Capture the cell that displays the provided text and extract its (X, Y) central coordinate. 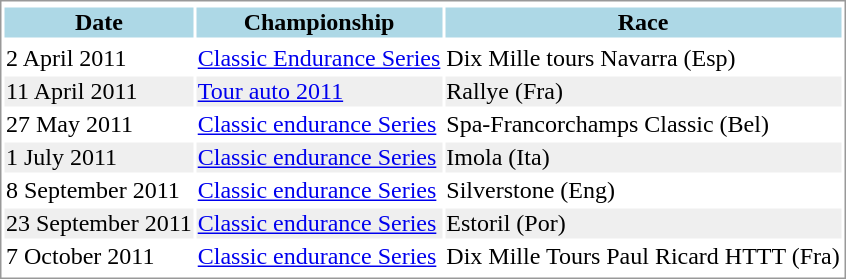
Dix Mille Tours Paul Ricard HTTT (Fra) (643, 257)
Dix Mille tours Navarra (Esp) (643, 59)
Estoril (Por) (643, 223)
Silverstone (Eng) (643, 191)
Classic Endurance Series (319, 59)
8 September 2011 (98, 191)
27 May 2011 (98, 125)
Rallye (Fra) (643, 91)
1 July 2011 (98, 157)
Tour auto 2011 (319, 91)
2 April 2011 (98, 59)
Race (643, 23)
11 April 2011 (98, 91)
Spa-Francorchamps Classic (Bel) (643, 125)
7 October 2011 (98, 257)
23 September 2011 (98, 223)
Championship (319, 23)
Date (98, 23)
Imola (Ita) (643, 157)
